Detect which cell encompasses the target text, then output its [x, y] center coordinate. 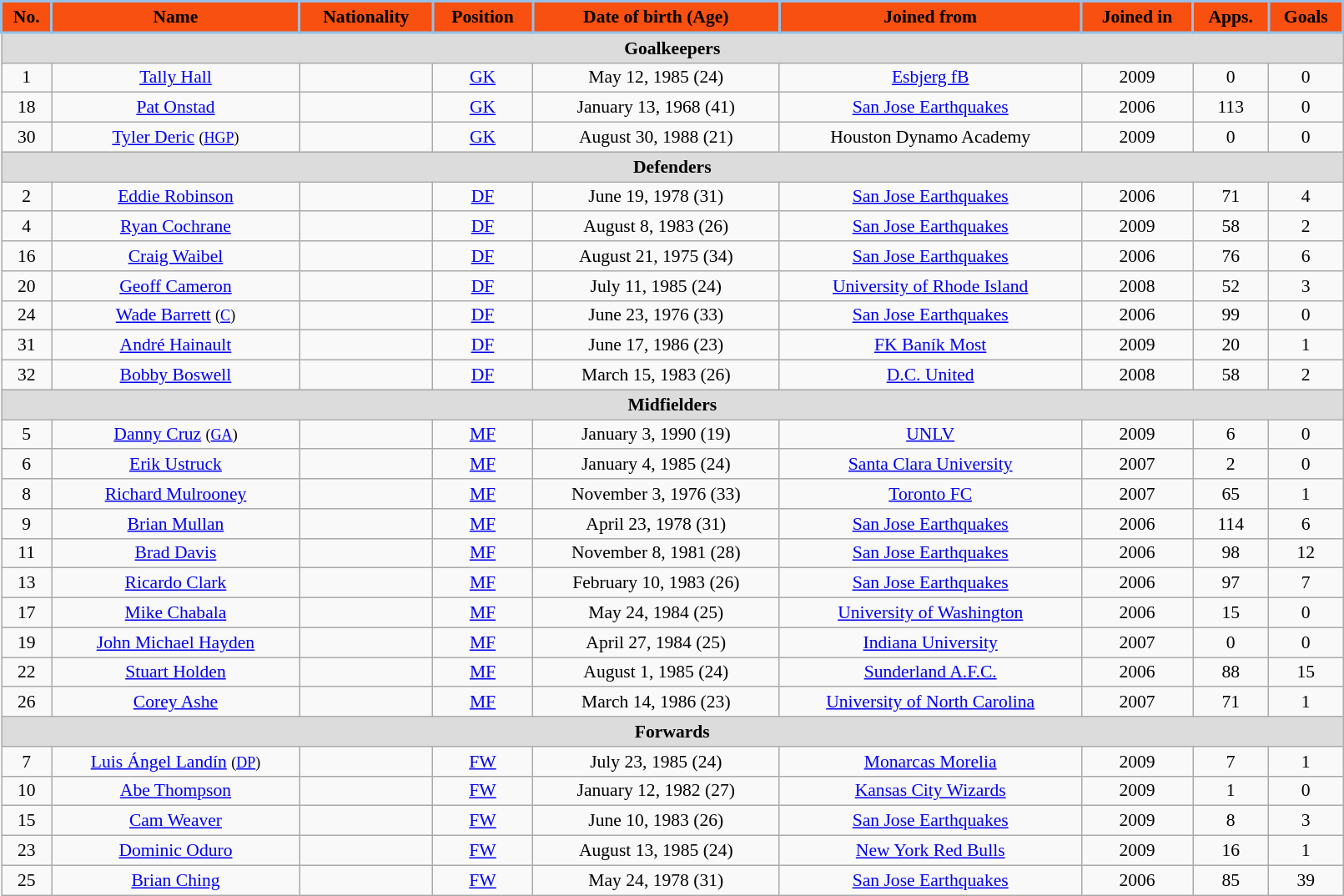
13 [27, 583]
FK Baník Most [930, 345]
January 3, 1990 (19) [656, 435]
Abe Thompson [175, 791]
UNLV [930, 435]
June 17, 1986 (23) [656, 345]
Houston Dynamo Academy [930, 138]
June 23, 1976 (33) [656, 315]
Nationality [366, 17]
114 [1231, 524]
Santa Clara University [930, 465]
Tally Hall [175, 78]
18 [27, 108]
University of North Carolina [930, 702]
24 [27, 315]
Position [483, 17]
85 [1231, 880]
Bobby Boswell [175, 375]
52 [1231, 286]
May 24, 1984 (25) [656, 613]
August 8, 1983 (26) [656, 227]
Dominic Oduro [175, 851]
June 19, 1978 (31) [656, 197]
Brian Mullan [175, 524]
31 [27, 345]
Stuart Holden [175, 672]
5 [27, 435]
99 [1231, 315]
June 10, 1983 (26) [656, 821]
April 27, 1984 (25) [656, 642]
Monarcas Morelia [930, 762]
Pat Onstad [175, 108]
26 [27, 702]
November 8, 1981 (28) [656, 553]
12 [1306, 553]
March 15, 1983 (26) [656, 375]
Toronto FC [930, 494]
Indiana University [930, 642]
Sunderland A.F.C. [930, 672]
Joined in [1137, 17]
113 [1231, 108]
January 4, 1985 (24) [656, 465]
Forwards [672, 732]
Name [175, 17]
August 30, 1988 (21) [656, 138]
Tyler Deric (HGP) [175, 138]
11 [27, 553]
Kansas City Wizards [930, 791]
New York Red Bulls [930, 851]
Richard Mulrooney [175, 494]
D.C. United [930, 375]
98 [1231, 553]
Midfielders [672, 405]
30 [27, 138]
May 24, 1978 (31) [656, 880]
November 3, 1976 (33) [656, 494]
97 [1231, 583]
John Michael Hayden [175, 642]
Cam Weaver [175, 821]
25 [27, 880]
André Hainault [175, 345]
August 13, 1985 (24) [656, 851]
10 [27, 791]
January 13, 1968 (41) [656, 108]
Corey Ashe [175, 702]
Luis Ángel Landín (DP) [175, 762]
76 [1231, 256]
Eddie Robinson [175, 197]
August 1, 1985 (24) [656, 672]
Goals [1306, 17]
Defenders [672, 167]
Apps. [1231, 17]
Ryan Cochrane [175, 227]
January 12, 1982 (27) [656, 791]
Ricardo Clark [175, 583]
Wade Barrett (C) [175, 315]
Craig Waibel [175, 256]
University of Washington [930, 613]
Geoff Cameron [175, 286]
July 11, 1985 (24) [656, 286]
Mike Chabala [175, 613]
May 12, 1985 (24) [656, 78]
19 [27, 642]
August 21, 1975 (34) [656, 256]
Brad Davis [175, 553]
March 14, 1986 (23) [656, 702]
University of Rhode Island [930, 286]
Erik Ustruck [175, 465]
Danny Cruz (GA) [175, 435]
32 [27, 375]
No. [27, 17]
9 [27, 524]
17 [27, 613]
April 23, 1978 (31) [656, 524]
Date of birth (Age) [656, 17]
88 [1231, 672]
Esbjerg fB [930, 78]
23 [27, 851]
39 [1306, 880]
Brian Ching [175, 880]
Goalkeepers [672, 48]
Joined from [930, 17]
July 23, 1985 (24) [656, 762]
22 [27, 672]
February 10, 1983 (26) [656, 583]
65 [1231, 494]
